Extract the (x, y) coordinate from the center of the cell holding the provided text.  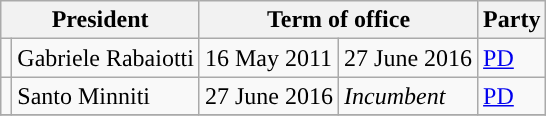
Incumbent (408, 96)
Party (512, 20)
President (100, 20)
Gabriele Rabaiotti (106, 58)
16 May 2011 (268, 58)
Santo Minniti (106, 96)
Term of office (338, 20)
